Return the [x, y] coordinate for the center point of the cell that contains the specified text.  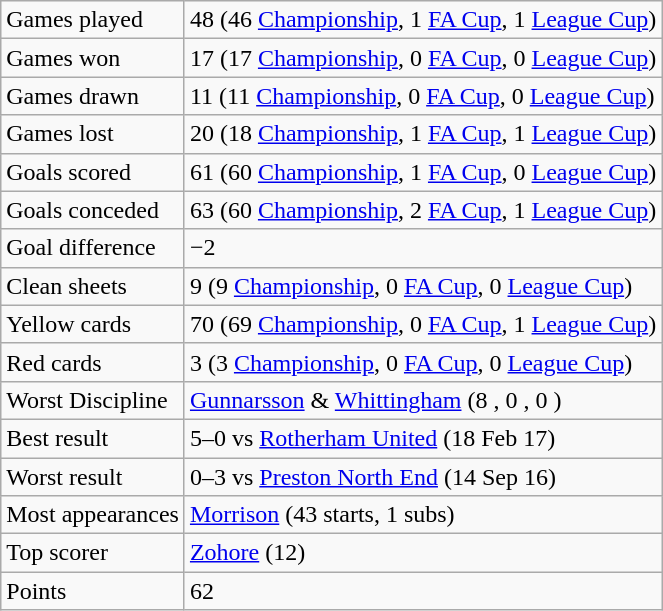
20 (18 Championship, 1 FA Cup, 1 League Cup) [422, 134]
Most appearances [93, 515]
Goals scored [93, 172]
Games drawn [93, 96]
61 (60 Championship, 1 FA Cup, 0 League Cup) [422, 172]
Gunnarsson & Whittingham (8 , 0 , 0 ) [422, 400]
48 (46 Championship, 1 FA Cup, 1 League Cup) [422, 20]
3 (3 Championship, 0 FA Cup, 0 League Cup) [422, 362]
Zohore (12) [422, 553]
Best result [93, 438]
Worst result [93, 477]
0–3 vs Preston North End (14 Sep 16) [422, 477]
Morrison (43 starts, 1 subs) [422, 515]
5–0 vs Rotherham United (18 Feb 17) [422, 438]
Points [93, 591]
Clean sheets [93, 286]
Yellow cards [93, 324]
Top scorer [93, 553]
11 (11 Championship, 0 FA Cup, 0 League Cup) [422, 96]
70 (69 Championship, 0 FA Cup, 1 League Cup) [422, 324]
Goals conceded [93, 210]
Games played [93, 20]
17 (17 Championship, 0 FA Cup, 0 League Cup) [422, 58]
9 (9 Championship, 0 FA Cup, 0 League Cup) [422, 286]
Games won [93, 58]
Games lost [93, 134]
63 (60 Championship, 2 FA Cup, 1 League Cup) [422, 210]
Worst Discipline [93, 400]
−2 [422, 248]
Red cards [93, 362]
62 [422, 591]
Goal difference [93, 248]
